Return the (X, Y) coordinate for the center point of the cell that contains the specified text.  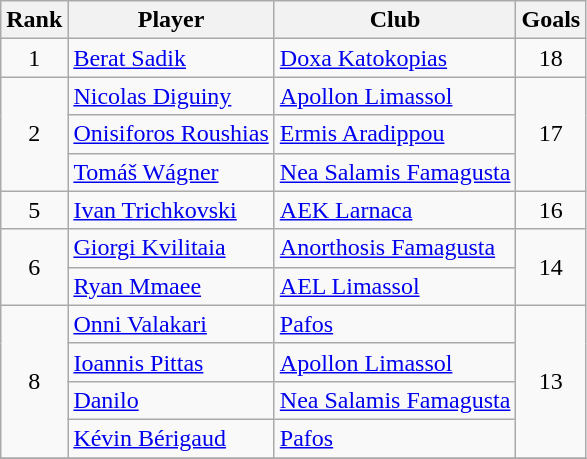
Ioannis Pittas (171, 362)
AEK Larnaca (395, 210)
Giorgi Kvilitaia (171, 248)
Onisiforos Roushias (171, 134)
Doxa Katokopias (395, 58)
5 (34, 210)
Onni Valakari (171, 324)
Tomáš Wágner (171, 172)
Player (171, 20)
Ryan Mmaee (171, 286)
Ermis Aradippou (395, 134)
Nicolas Diguiny (171, 96)
1 (34, 58)
AEL Limassol (395, 286)
18 (551, 58)
Club (395, 20)
Danilo (171, 400)
Anorthosis Famagusta (395, 248)
6 (34, 267)
Goals (551, 20)
13 (551, 381)
2 (34, 134)
8 (34, 381)
Rank (34, 20)
17 (551, 134)
Kévin Bérigaud (171, 438)
16 (551, 210)
14 (551, 267)
Ivan Trichkovski (171, 210)
Berat Sadik (171, 58)
